Capture the cell that displays the provided text and extract its [X, Y] central coordinate. 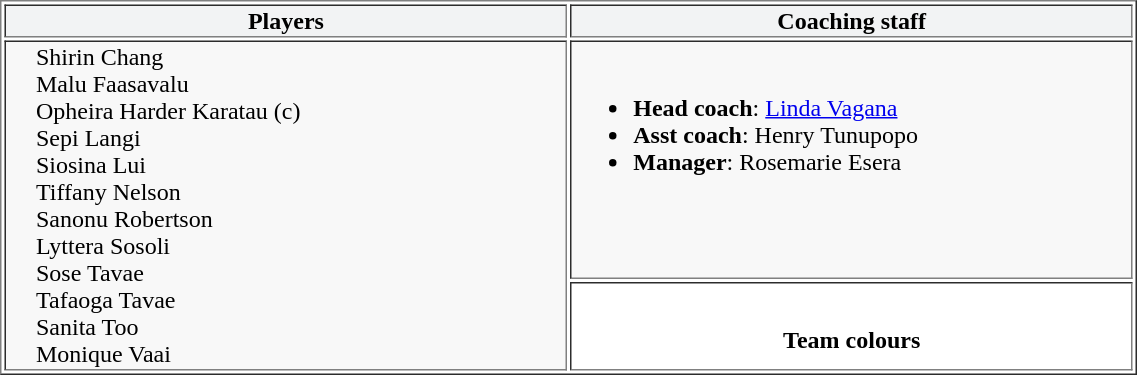
Coaching staff [852, 20]
Head coach: Linda VaganaAsst coach: Henry TunupopoManager: Rosemarie Esera [852, 160]
Players [286, 20]
